Provide the (X, Y) coordinate of the cell's center where the given text is located.  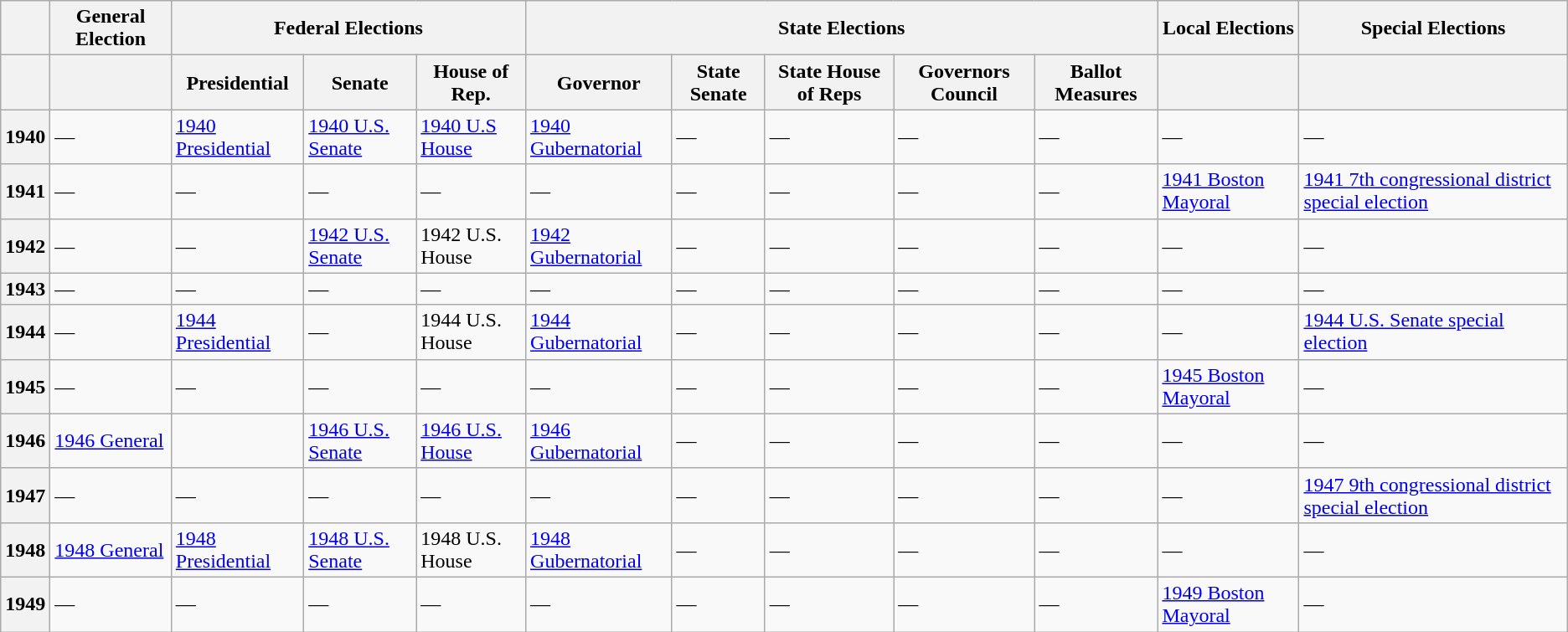
1940 U.S. Senate (360, 137)
Senate (360, 82)
Special Elections (1433, 28)
1949 (25, 604)
1944 U.S. Senate special election (1433, 331)
1947 9th congressional district special election (1433, 496)
Governor (599, 82)
1940 Presidential (237, 137)
State Senate (719, 82)
1941 Boston Mayoral (1228, 191)
1943 (25, 289)
State Elections (842, 28)
1940 U.S House (471, 137)
1944 (25, 331)
1948 General (111, 549)
1945 Boston Mayoral (1228, 387)
1942 U.S. House (471, 246)
House of Rep. (471, 82)
1948 Presidential (237, 549)
1942 U.S. Senate (360, 246)
Governors Council (964, 82)
1941 (25, 191)
Ballot Measures (1096, 82)
1942 Gubernatorial (599, 246)
1947 (25, 496)
General Election (111, 28)
Presidential (237, 82)
1942 (25, 246)
1948 Gubernatorial (599, 549)
1945 (25, 387)
Local Elections (1228, 28)
1948 U.S. House (471, 549)
1944 Presidential (237, 331)
1940 (25, 137)
1944 Gubernatorial (599, 331)
1949 Boston Mayoral (1228, 604)
1946 (25, 440)
1946 General (111, 440)
1940 Gubernatorial (599, 137)
1948 (25, 549)
1946 U.S. Senate (360, 440)
State House of Reps (829, 82)
1946 U.S. House (471, 440)
1948 U.S. Senate (360, 549)
1946 Gubernatorial (599, 440)
Federal Elections (348, 28)
1941 7th congressional district special election (1433, 191)
1944 U.S. House (471, 331)
